For the text-containing cell, return its midpoint in (x, y) coordinate format. 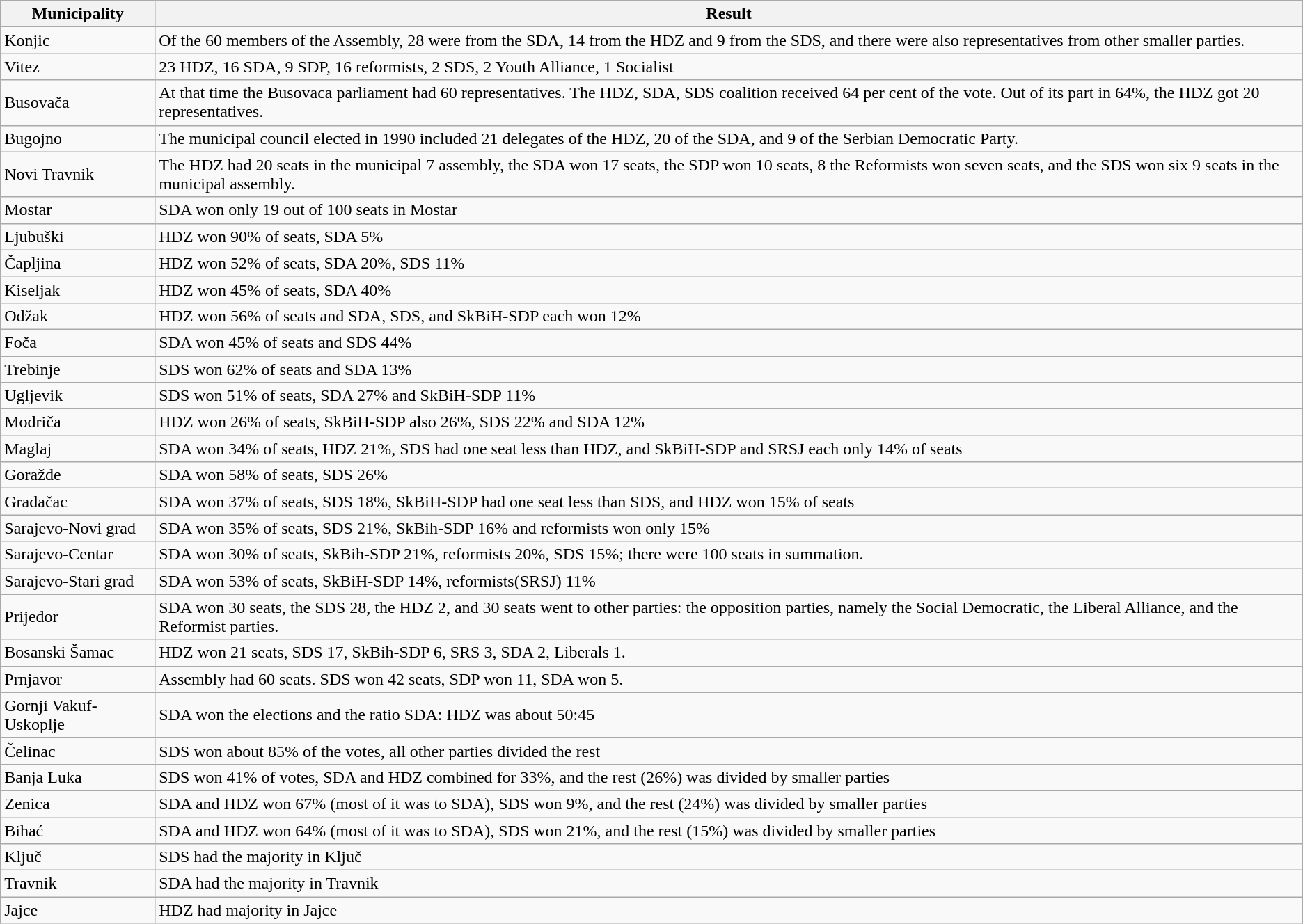
Ključ (78, 857)
Sarajevo-Centar (78, 555)
Čapljina (78, 263)
Trebinje (78, 369)
Mostar (78, 210)
SDA won only 19 out of 100 seats in Mostar (729, 210)
Konjic (78, 40)
The municipal council elected in 1990 included 21 delegates of the HDZ, 20 of the SDA, and 9 of the Serbian Democratic Party. (729, 138)
SDA and HDZ won 67% (most of it was to SDA), SDS won 9%, and the rest (24%) was divided by smaller parties (729, 804)
HDZ won 56% of seats and SDA, SDS, and SkBiH-SDP each won 12% (729, 316)
Result (729, 14)
HDZ won 90% of seats, SDA 5% (729, 237)
SDS won 51% of seats, SDA 27% and SkBiH-SDP 11% (729, 396)
Vitez (78, 67)
Maglaj (78, 449)
Bihać (78, 830)
HDZ had majority in Jajce (729, 910)
SDA won 35% of seats, SDS 21%, SkBih-SDP 16% and reformists won only 15% (729, 528)
Foča (78, 342)
Prijedor (78, 616)
SDA won 45% of seats and SDS 44% (729, 342)
Čelinac (78, 751)
HDZ won 45% of seats, SDA 40% (729, 289)
Jajce (78, 910)
Ljubuški (78, 237)
SDA won 58% of seats, SDS 26% (729, 475)
Bugojno (78, 138)
Municipality (78, 14)
Modriča (78, 422)
Assembly had 60 seats. SDS won 42 seats, SDP won 11, SDA won 5. (729, 679)
Gornji Vakuf-Uskoplje (78, 715)
Sarajevo-Stari grad (78, 581)
SDS won 41% of votes, SDA and HDZ combined for 33%, and the rest (26%) was divided by smaller parties (729, 777)
Prnjavor (78, 679)
Sarajevo-Novi grad (78, 528)
Goražde (78, 475)
Gradačac (78, 502)
SDA and HDZ won 64% (most of it was to SDA), SDS won 21%, and the rest (15%) was divided by smaller parties (729, 830)
SDA won 53% of seats, SkBiH-SDP 14%, reformists(SRSJ) 11% (729, 581)
Busovača (78, 103)
SDA won the elections and the ratio SDA: HDZ was about 50:45 (729, 715)
Odžak (78, 316)
Bosanski Šamac (78, 653)
23 HDZ, 16 SDA, 9 SDP, 16 reformists, 2 SDS, 2 Youth Alliance, 1 Socialist (729, 67)
HDZ won 52% of seats, SDA 20%, SDS 11% (729, 263)
SDA won 30% of seats, SkBih-SDP 21%, reformists 20%, SDS 15%; there were 100 seats in summation. (729, 555)
Banja Luka (78, 777)
Travnik (78, 884)
SDS won 62% of seats and SDA 13% (729, 369)
SDA won 37% of seats, SDS 18%, SkBiH-SDP had one seat less than SDS, and HDZ won 15% of seats (729, 502)
Zenica (78, 804)
Kiseljak (78, 289)
HDZ won 21 seats, SDS 17, SkBih-SDP 6, SRS 3, SDA 2, Liberals 1. (729, 653)
SDS had the majority in Ključ (729, 857)
Novi Travnik (78, 174)
SDA had the majority in Travnik (729, 884)
SDA won 34% of seats, HDZ 21%, SDS had one seat less than HDZ, and SkBiH-SDP and SRSJ each only 14% of seats (729, 449)
HDZ won 26% of seats, SkBiH-SDP also 26%, SDS 22% and SDA 12% (729, 422)
Ugljevik (78, 396)
SDS won about 85% of the votes, all other parties divided the rest (729, 751)
